Identify which cell holds the provided text, then report its (X, Y) central coordinate. 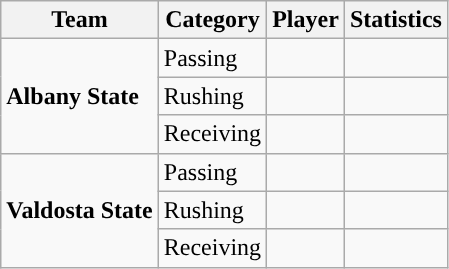
Player (306, 20)
Team (80, 20)
Category (212, 20)
Statistics (396, 20)
Albany State (80, 96)
Valdosta State (80, 210)
